From the cell containing the given text, extract its center point as (x, y) coordinate. 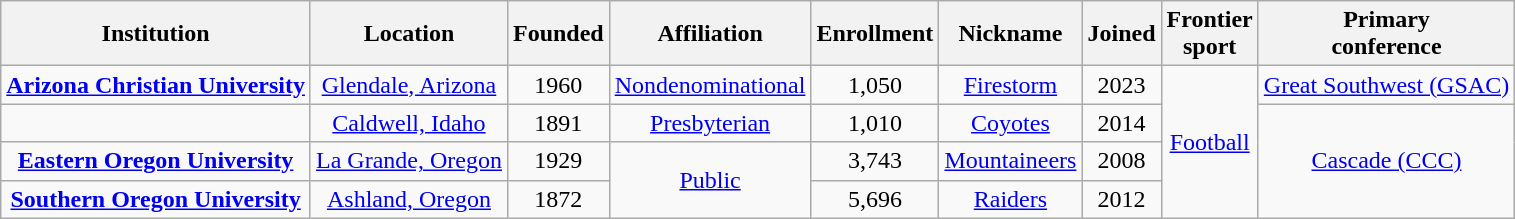
Founded (558, 34)
Nondenominational (710, 85)
Football (1210, 142)
Primaryconference (1386, 34)
Firestorm (1010, 85)
3,743 (875, 161)
1,050 (875, 85)
Ashland, Oregon (408, 199)
Glendale, Arizona (408, 85)
Affiliation (710, 34)
Great Southwest (GSAC) (1386, 85)
Enrollment (875, 34)
5,696 (875, 199)
Raiders (1010, 199)
2012 (1122, 199)
Mountaineers (1010, 161)
Location (408, 34)
Institution (156, 34)
Arizona Christian University (156, 85)
Eastern Oregon University (156, 161)
La Grande, Oregon (408, 161)
Presbyterian (710, 123)
1929 (558, 161)
1,010 (875, 123)
2014 (1122, 123)
Caldwell, Idaho (408, 123)
Coyotes (1010, 123)
Nickname (1010, 34)
2023 (1122, 85)
Cascade (CCC) (1386, 161)
1960 (558, 85)
Public (710, 180)
1872 (558, 199)
Joined (1122, 34)
1891 (558, 123)
2008 (1122, 161)
Southern Oregon University (156, 199)
Frontiersport (1210, 34)
